Return the [x, y] coordinate for the center point of the cell that contains the specified text.  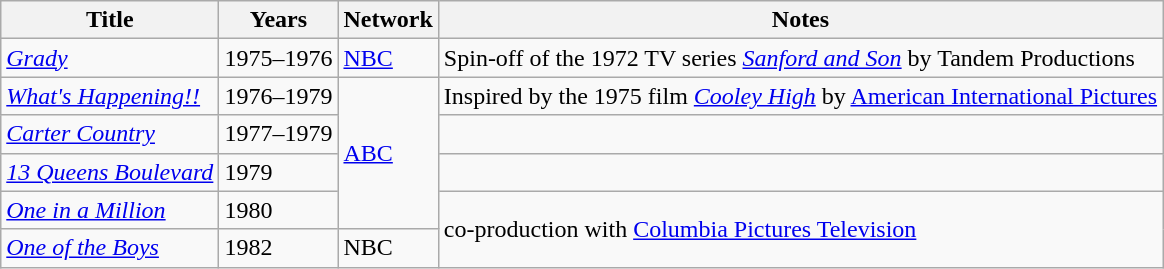
Carter Country [110, 134]
1977–1979 [278, 134]
One of the Boys [110, 248]
1980 [278, 210]
Inspired by the 1975 film Cooley High by American International Pictures [800, 96]
Years [278, 20]
Notes [800, 20]
What's Happening!! [110, 96]
co-production with Columbia Pictures Television [800, 229]
1979 [278, 172]
One in a Million [110, 210]
Spin-off of the 1972 TV series Sanford and Son by Tandem Productions [800, 58]
1975–1976 [278, 58]
ABC [388, 153]
13 Queens Boulevard [110, 172]
1976–1979 [278, 96]
Grady [110, 58]
1982 [278, 248]
Title [110, 20]
Network [388, 20]
